Detect which cell encompasses the target text, then output its (x, y) center coordinate. 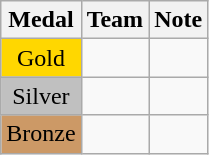
Bronze (41, 134)
Medal (41, 20)
Team (115, 20)
Silver (41, 96)
Note (178, 20)
Gold (41, 58)
